Pinpoint the cell where the given text exists, returning its (X, Y) midpoint coordinate. 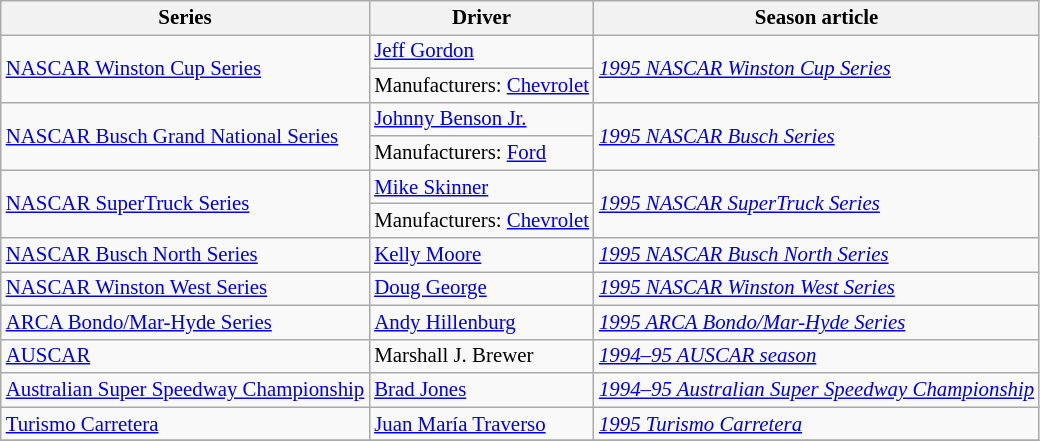
AUSCAR (185, 356)
1995 NASCAR Busch Series (816, 136)
Marshall J. Brewer (482, 356)
1995 NASCAR Busch North Series (816, 255)
1994–95 Australian Super Speedway Championship (816, 390)
NASCAR Busch North Series (185, 255)
1995 NASCAR SuperTruck Series (816, 204)
NASCAR Winston Cup Series (185, 68)
Jeff Gordon (482, 51)
Manufacturers: Ford (482, 153)
1995 ARCA Bondo/Mar-Hyde Series (816, 322)
Driver (482, 18)
Australian Super Speedway Championship (185, 390)
Brad Jones (482, 390)
Johnny Benson Jr. (482, 119)
NASCAR Winston West Series (185, 288)
Mike Skinner (482, 187)
NASCAR Busch Grand National Series (185, 136)
Andy Hillenburg (482, 322)
ARCA Bondo/Mar-Hyde Series (185, 322)
Series (185, 18)
1995 Turismo Carretera (816, 424)
1995 NASCAR Winston West Series (816, 288)
NASCAR SuperTruck Series (185, 204)
Doug George (482, 288)
Juan María Traverso (482, 424)
1995 NASCAR Winston Cup Series (816, 68)
1994–95 AUSCAR season (816, 356)
Kelly Moore (482, 255)
Turismo Carretera (185, 424)
Season article (816, 18)
